Detect which cell encompasses the target text, then output its (x, y) center coordinate. 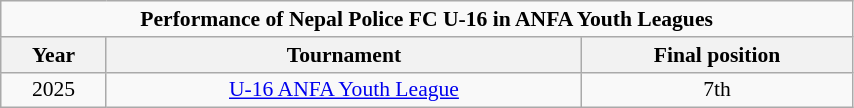
Tournament (344, 55)
Year (54, 55)
2025 (54, 90)
Final position (718, 55)
Performance of Nepal Police FC U-16 in ANFA Youth Leagues (427, 19)
U-16 ANFA Youth League (344, 90)
7th (718, 90)
